Return (X, Y) of the center of cell containing provided text 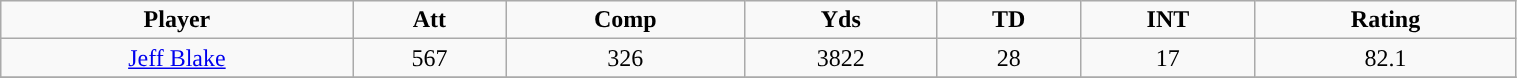
82.1 (1386, 58)
Player (177, 20)
Att (430, 20)
28 (1009, 58)
567 (430, 58)
326 (626, 58)
3822 (841, 58)
Jeff Blake (177, 58)
Yds (841, 20)
TD (1009, 20)
INT (1168, 20)
Comp (626, 20)
17 (1168, 58)
Rating (1386, 20)
